Search for the cell housing the specified text and yield its [x, y] center coordinate. 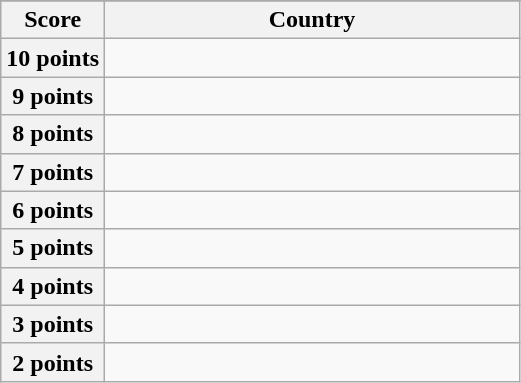
4 points [53, 286]
Score [53, 20]
5 points [53, 248]
Country [312, 20]
7 points [53, 172]
2 points [53, 362]
6 points [53, 210]
9 points [53, 96]
3 points [53, 324]
10 points [53, 58]
8 points [53, 134]
